Find where the given text appears and provide that cell's center as [x, y] coordinate. 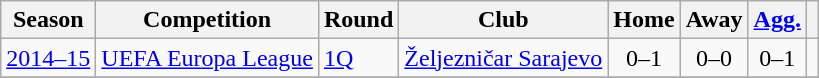
2014–15 [48, 58]
Club [504, 20]
Home [644, 20]
1Q [358, 58]
Agg. [777, 20]
UEFA Europa League [208, 58]
Round [358, 20]
Željezničar Sarajevo [504, 58]
Competition [208, 20]
0–0 [714, 58]
Away [714, 20]
Season [48, 20]
